Pinpoint the cell where the given text exists, returning its (x, y) midpoint coordinate. 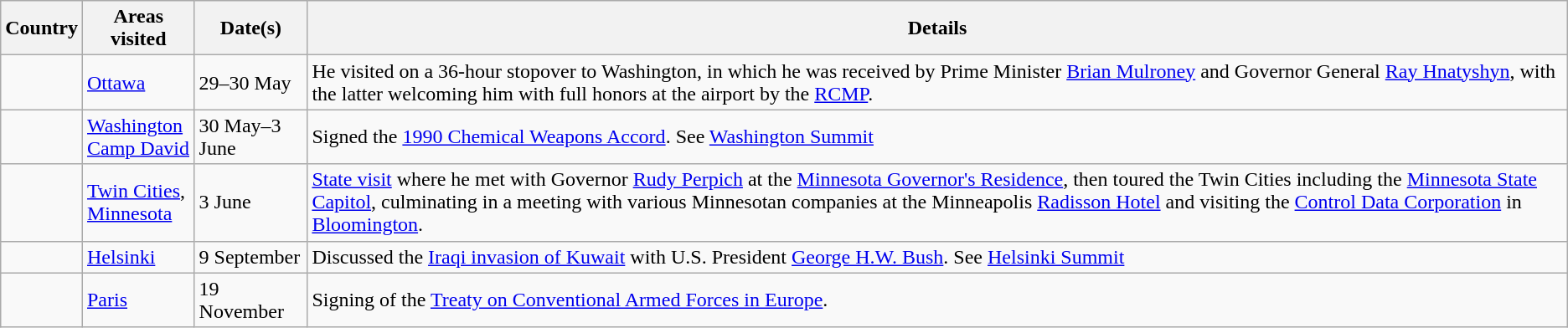
29–30 May (251, 82)
Details (937, 28)
30 May–3 June (251, 137)
9 September (251, 257)
Helsinki (138, 257)
Signing of the Treaty on Conventional Armed Forces in Europe. (937, 300)
Country (42, 28)
WashingtonCamp David (138, 137)
Twin Cities,Minnesota (138, 202)
19 November (251, 300)
Areas visited (138, 28)
3 June (251, 202)
Signed the 1990 Chemical Weapons Accord. See Washington Summit (937, 137)
Ottawa (138, 82)
Date(s) (251, 28)
Paris (138, 300)
Discussed the Iraqi invasion of Kuwait with U.S. President George H.W. Bush. See Helsinki Summit (937, 257)
